Pinpoint the cell where the given text exists, returning its (X, Y) midpoint coordinate. 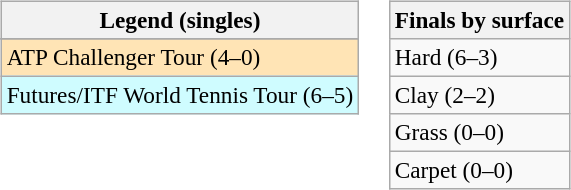
Legend (singles) (180, 20)
Finals by surface (479, 20)
Clay (2–2) (479, 95)
Futures/ITF World Tennis Tour (6–5) (180, 95)
Carpet (0–0) (479, 171)
Grass (0–0) (479, 133)
ATP Challenger Tour (4–0) (180, 57)
Hard (6–3) (479, 57)
